For the text-containing cell, return its midpoint in [x, y] coordinate format. 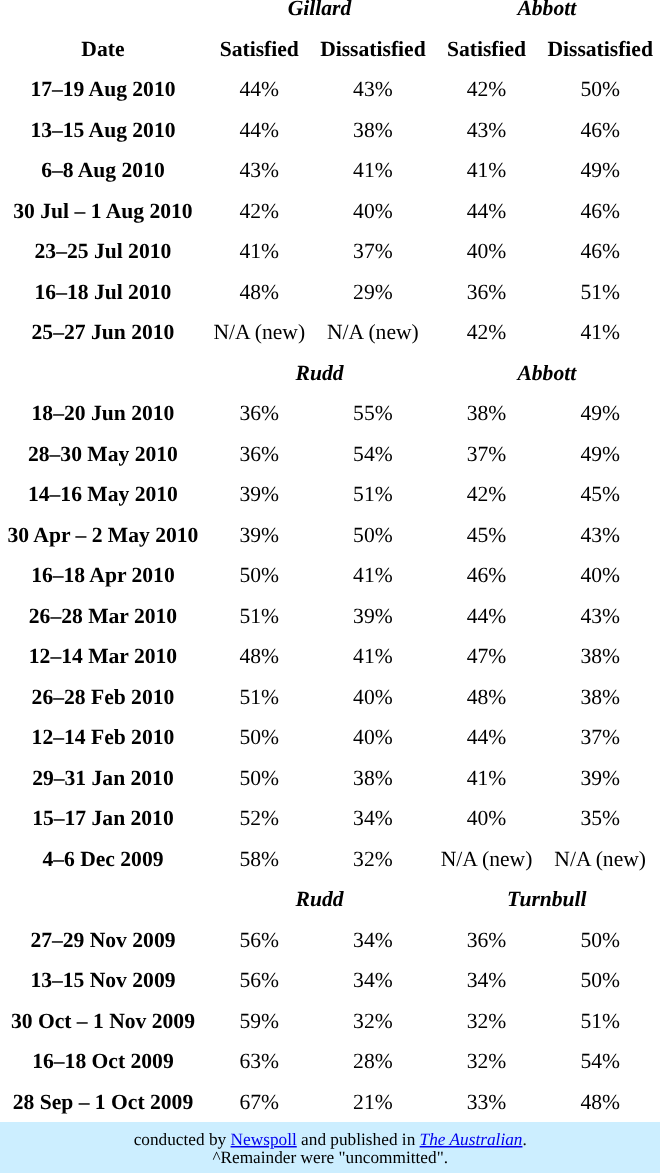
23–25 Jul 2010 [103, 251]
47% [486, 656]
13–15 Nov 2009 [103, 980]
28 Sep – 1 Oct 2009 [103, 1101]
12–14 Mar 2010 [103, 656]
33% [486, 1101]
46% [486, 575]
14–16 May 2010 [103, 494]
29% [374, 291]
30 Oct – 1 Nov 2009 [103, 1020]
28% [374, 1061]
28–30 May 2010 [103, 453]
52% [260, 818]
18–20 Jun 2010 [103, 413]
45% [486, 534]
58% [260, 858]
63% [260, 1061]
21% [374, 1101]
16–18 Jul 2010 [103, 291]
Date [103, 48]
54% [374, 453]
16–18 Apr 2010 [103, 575]
26–28 Feb 2010 [103, 696]
17–19 Aug 2010 [103, 89]
26–28 Mar 2010 [103, 615]
4–6 Dec 2009 [103, 858]
67% [260, 1101]
30 Jul – 1 Aug 2010 [103, 210]
25–27 Jun 2010 [103, 332]
13–15 Aug 2010 [103, 129]
30 Apr – 2 May 2010 [103, 534]
Dissatisfied [374, 48]
conducted by Newspoll and published in The Australian.^Remainder were "uncommitted". [330, 1148]
55% [374, 413]
27–29 Nov 2009 [103, 939]
Turnbull [546, 899]
12–14 Feb 2010 [103, 737]
16–18 Oct 2009 [103, 1061]
6–8 Aug 2010 [103, 170]
29–31 Jan 2010 [103, 777]
59% [260, 1020]
Abbott [546, 372]
15–17 Jan 2010 [103, 818]
